For the text-containing cell, return its midpoint in (x, y) coordinate format. 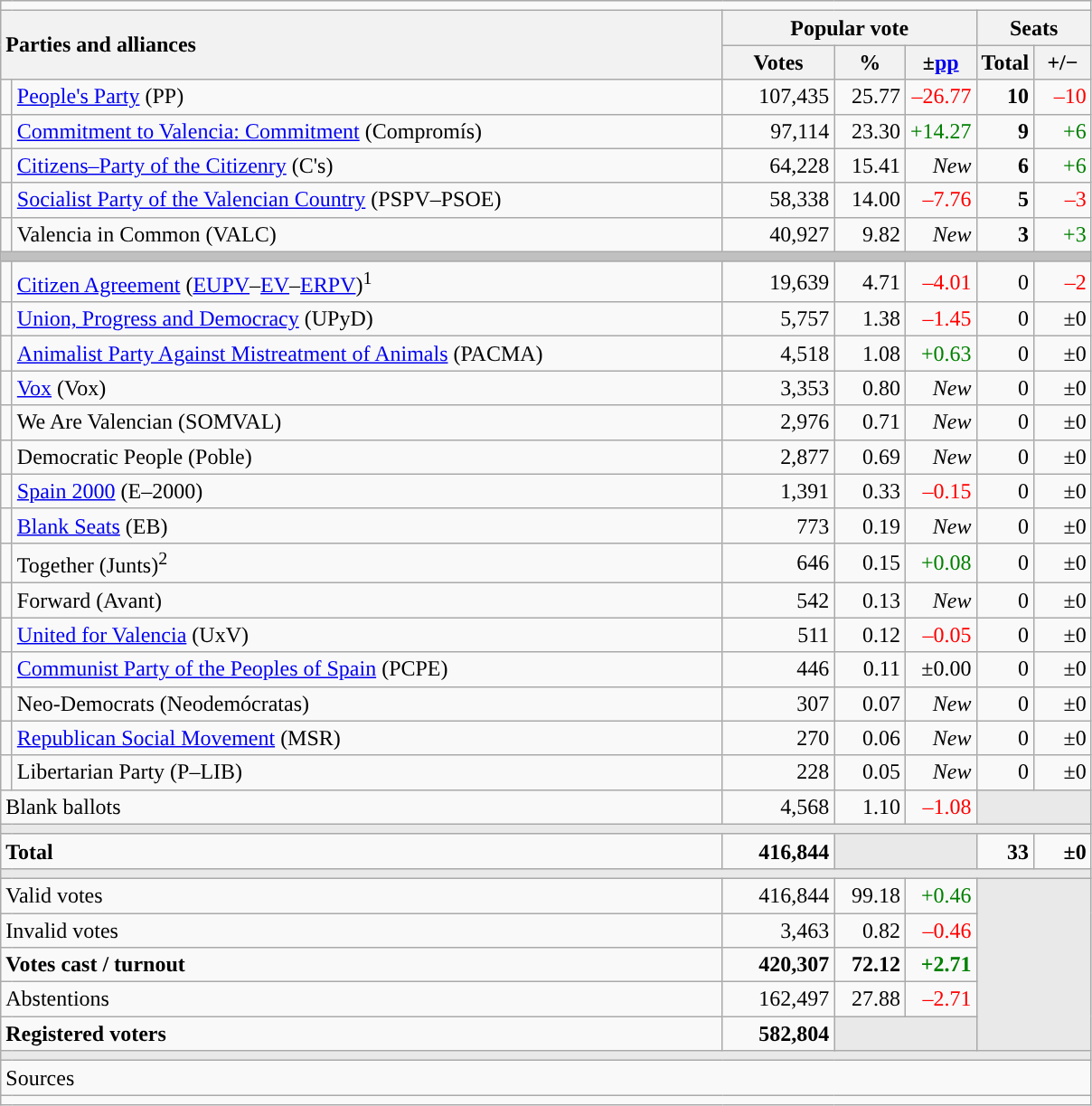
+3 (1063, 234)
±pp (940, 62)
People's Party (PP) (367, 97)
14.00 (870, 200)
97,114 (778, 131)
Valid votes (362, 895)
307 (778, 704)
Vox (Vox) (367, 388)
5,757 (778, 319)
Abstentions (362, 999)
23.30 (870, 131)
542 (778, 600)
Union, Progress and Democracy (UPyD) (367, 319)
0.05 (870, 772)
2,976 (778, 422)
6 (1005, 165)
–2.71 (940, 999)
+0.63 (940, 354)
Parties and alliances (362, 45)
–0.46 (940, 931)
United for Valencia (UxV) (367, 635)
Commitment to Valencia: Commitment (Compromís) (367, 131)
–26.77 (940, 97)
–2 (1063, 282)
99.18 (870, 895)
72.12 (870, 965)
10 (1005, 97)
1.10 (870, 807)
0.06 (870, 738)
% (870, 62)
1.38 (870, 319)
3,463 (778, 931)
Citizen Agreement (EUPV–EV–ERPV)1 (367, 282)
420,307 (778, 965)
1.08 (870, 354)
Blank Seats (EB) (367, 525)
–3 (1063, 200)
0.19 (870, 525)
0.07 (870, 704)
0.11 (870, 669)
3 (1005, 234)
0.82 (870, 931)
270 (778, 738)
0.69 (870, 457)
Sources (546, 1078)
4,568 (778, 807)
0.13 (870, 600)
0.12 (870, 635)
0.80 (870, 388)
Libertarian Party (P–LIB) (367, 772)
Blank ballots (362, 807)
773 (778, 525)
Spain 2000 (E–2000) (367, 491)
0.15 (870, 562)
+2.71 (940, 965)
64,228 (778, 165)
646 (778, 562)
Communist Party of the Peoples of Spain (PCPE) (367, 669)
2,877 (778, 457)
Forward (Avant) (367, 600)
25.77 (870, 97)
Neo-Democrats (Neodemócratas) (367, 704)
–0.15 (940, 491)
5 (1005, 200)
9.82 (870, 234)
Valencia in Common (VALC) (367, 234)
Animalist Party Against Mistreatment of Animals (PACMA) (367, 354)
3,353 (778, 388)
107,435 (778, 97)
Socialist Party of the Valencian Country (PSPV–PSOE) (367, 200)
–1.45 (940, 319)
511 (778, 635)
–0.05 (940, 635)
446 (778, 669)
Votes cast / turnout (362, 965)
Registered voters (362, 1034)
Popular vote (850, 28)
4,518 (778, 354)
+0.46 (940, 895)
–1.08 (940, 807)
9 (1005, 131)
Together (Junts)2 (367, 562)
Citizens–Party of the Citizenry (C's) (367, 165)
0.71 (870, 422)
–4.01 (940, 282)
+14.27 (940, 131)
58,338 (778, 200)
±0.00 (940, 669)
19,639 (778, 282)
40,927 (778, 234)
162,497 (778, 999)
1,391 (778, 491)
4.71 (870, 282)
Republican Social Movement (MSR) (367, 738)
33 (1005, 851)
+/− (1063, 62)
Votes (778, 62)
Seats (1034, 28)
+0.08 (940, 562)
0.33 (870, 491)
–7.76 (940, 200)
27.88 (870, 999)
We Are Valencian (SOMVAL) (367, 422)
Invalid votes (362, 931)
582,804 (778, 1034)
228 (778, 772)
15.41 (870, 165)
–10 (1063, 97)
Democratic People (Poble) (367, 457)
